Determine the (x, y) coordinate at the center of the cell enclosing the given text.  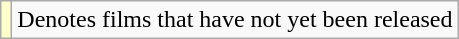
Denotes films that have not yet been released (235, 20)
